Scan for the cell matching the given text and deliver its [x, y] coordinate at center. 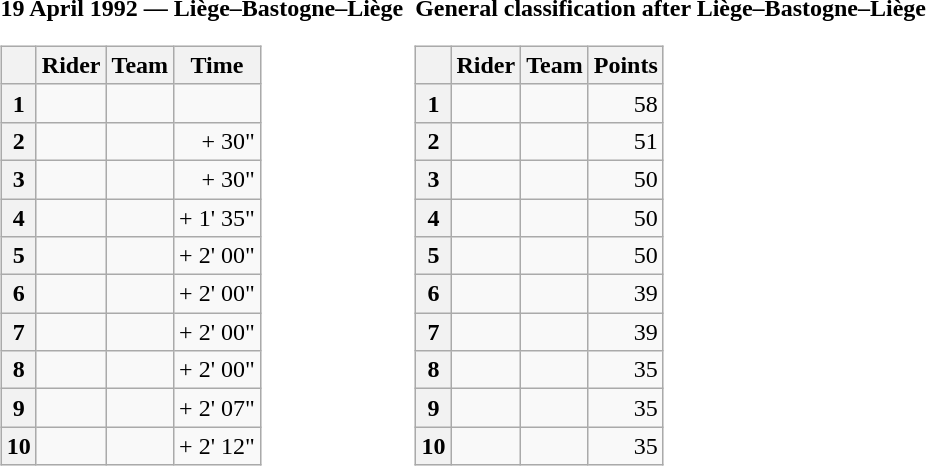
58 [626, 103]
51 [626, 141]
Time [218, 65]
+ 2' 12" [218, 446]
Points [626, 65]
+ 2' 07" [218, 408]
+ 1' 35" [218, 217]
